Capture the cell that displays the provided text and extract its [X, Y] central coordinate. 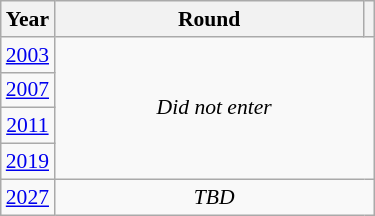
2011 [28, 126]
2003 [28, 55]
TBD [214, 197]
2019 [28, 162]
2007 [28, 90]
Did not enter [214, 108]
2027 [28, 197]
Round [209, 19]
Year [28, 19]
